Output the (X, Y) coordinate of the center of the cell containing the given text.  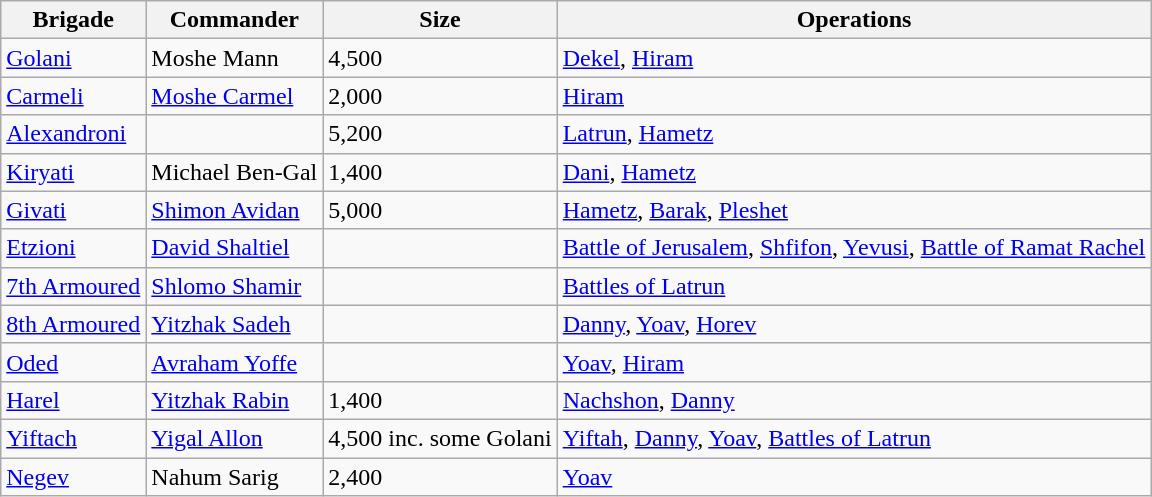
Battles of Latrun (854, 286)
Dani, Hametz (854, 172)
Yigal Allon (234, 438)
Kiryati (74, 172)
Latrun, Hametz (854, 134)
Battle of Jerusalem, Shfifon, Yevusi, Battle of Ramat Rachel (854, 248)
Danny, Yoav, Horev (854, 324)
4,500 (440, 58)
Yiftach (74, 438)
7th Armoured (74, 286)
Operations (854, 20)
2,000 (440, 96)
Yoav (854, 477)
Michael Ben-Gal (234, 172)
4,500 inc. some Golani (440, 438)
Alexandroni (74, 134)
2,400 (440, 477)
8th Armoured (74, 324)
Brigade (74, 20)
Commander (234, 20)
5,200 (440, 134)
Etzioni (74, 248)
Yitzhak Rabin (234, 400)
Shlomo Shamir (234, 286)
Dekel, Hiram (854, 58)
Hiram (854, 96)
Size (440, 20)
Nachshon, Danny (854, 400)
Harel (74, 400)
Moshe Mann (234, 58)
Yoav, Hiram (854, 362)
Yitzhak Sadeh (234, 324)
Yiftah, Danny, Yoav, Battles of Latrun (854, 438)
Oded (74, 362)
Givati (74, 210)
Shimon Avidan (234, 210)
Nahum Sarig (234, 477)
Carmeli (74, 96)
Hametz, Barak, Pleshet (854, 210)
Golani (74, 58)
5,000 (440, 210)
Avraham Yoffe (234, 362)
Moshe Carmel (234, 96)
David Shaltiel (234, 248)
Negev (74, 477)
